Provide the (x, y) coordinate of the cell's center where the given text is located.  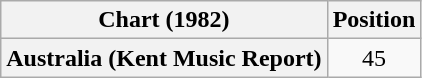
45 (374, 58)
Chart (1982) (164, 20)
Australia (Kent Music Report) (164, 58)
Position (374, 20)
